For the text-containing cell, return its midpoint in [x, y] coordinate format. 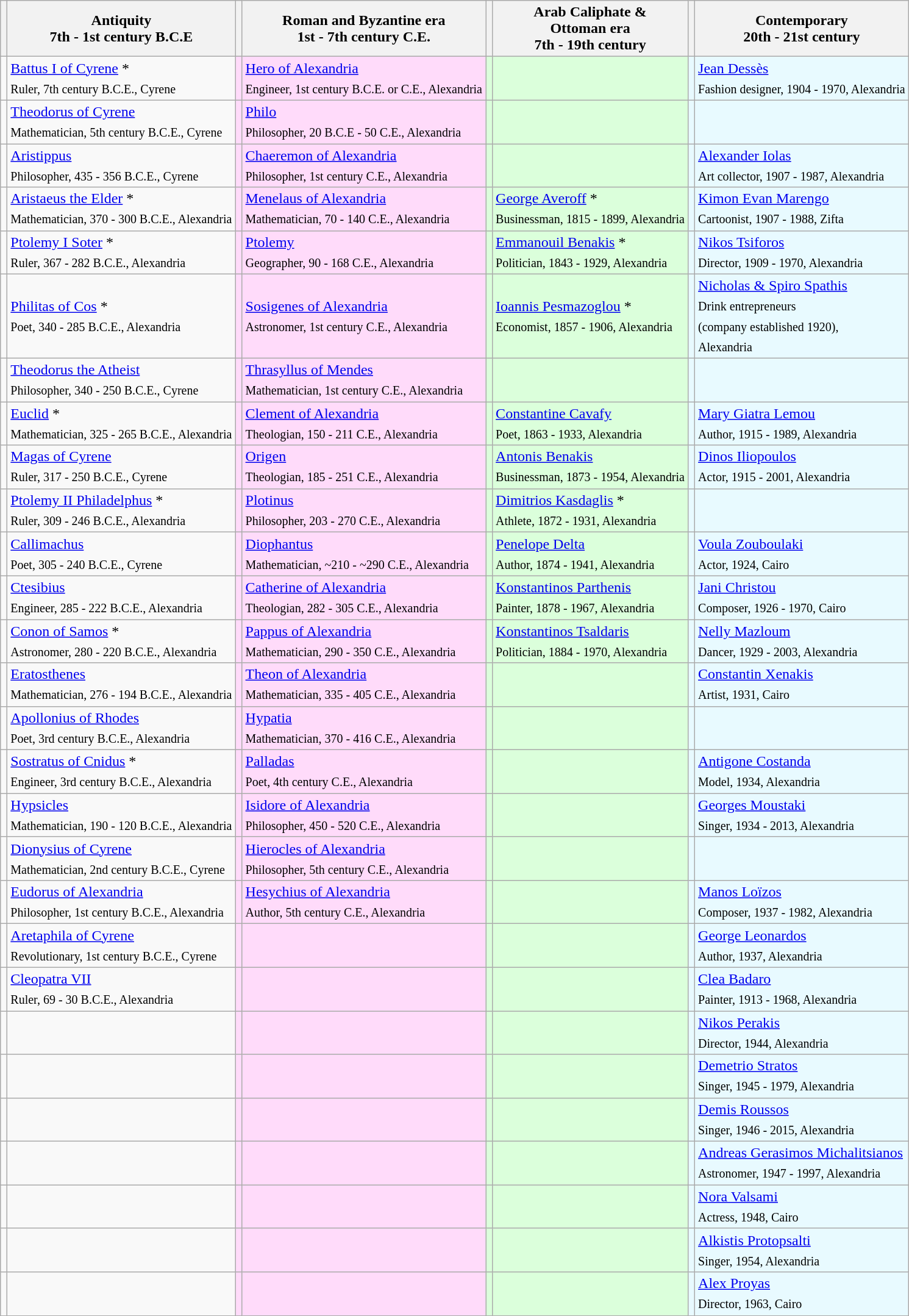
Voula ZouboulakiActor, 1924, Cairo [802, 554]
PhiloPhilosopher, 20 B.C.E - 50 C.E., Alexandria [363, 122]
Constantin XenakisArtist, 1931, Cairo [802, 684]
Conon of Samos *Astronomer, 280 - 220 B.C.E., Alexandria [121, 642]
DiophantusMathematician, ~210 - ~290 C.E., Alexandria [363, 554]
Cleopatra VIIRuler, 69 - 30 B.C.E., Alexandria [121, 989]
Constantine CavafyPoet, 1863 - 1933, Alexandria [590, 423]
Nikos TsiforosDirector, 1909 - 1970, Alexandria [802, 252]
Clea BadaroPainter, 1913 - 1968, Alexandria [802, 989]
Ptolemy II Philadelphus *Ruler, 309 - 246 B.C.E., Alexandria [121, 510]
Hesychius of AlexandriaAuthor, 5th century C.E., Alexandria [363, 903]
Isidore of AlexandriaPhilosopher, 450 - 520 C.E., Alexandria [363, 815]
Demis RoussosSinger, 1946 - 2015, Alexandria [802, 1120]
Kimon Evan MarengoCartoonist, 1907 - 1988, Zifta [802, 209]
Aretaphila of CyreneRevolutionary, 1st century B.C.E., Cyrene [121, 945]
Arab Caliphate &Ottoman era7th - 19th century [590, 29]
Jani ChristouComposer, 1926 - 1970, Cairo [802, 598]
Contemporary20th - 21st century [802, 29]
Battus I of Cyrene *Ruler, 7th century B.C.E., Cyrene [121, 78]
George Averoff *Businessman, 1815 - 1899, Alexandria [590, 209]
PalladasPoet, 4th century C.E., Alexandria [363, 772]
CallimachusPoet, 305 - 240 B.C.E., Cyrene [121, 554]
Konstantinos TsaldarisPolitician, 1884 - 1970, Alexandria [590, 642]
Alkistis ProtopsaltiSinger, 1954, Alexandria [802, 1250]
Nikos PerakisDirector, 1944, Alexandria [802, 1033]
HypatiaMathematician, 370 - 416 C.E., Alexandria [363, 728]
Demetrio StratosSinger, 1945 - 1979, Alexandria [802, 1076]
Konstantinos ParthenisPainter, 1878 - 1967, Alexandria [590, 598]
Theodorus the AtheistPhilosopher, 340 - 250 B.C.E., Cyrene [121, 379]
CtesibiusEngineer, 285 - 222 B.C.E., Alexandria [121, 598]
Antiquity7th - 1st century B.C.E [121, 29]
Sosigenes of AlexandriaAstronomer, 1st century C.E., Alexandria [363, 316]
Apollonius of RhodesPoet, 3rd century B.C.E., Alexandria [121, 728]
HypsiclesMathematician, 190 - 120 B.C.E., Alexandria [121, 815]
Alex ProyasDirector, 1963, Cairo [802, 1294]
Nelly MazloumDancer, 1929 - 2003, Alexandria [802, 642]
Antigone CostandaModel, 1934, Alexandria [802, 772]
Andreas Gerasimos MichalitsianosAstronomer, 1947 - 1997, Alexandria [802, 1164]
Nicholas & Spiro SpathisDrink entrepreneurs(company established 1920), Alexandria [802, 316]
OrigenTheologian, 185 - 251 C.E., Alexandria [363, 467]
Alexander IolasArt collector, 1907 - 1987, Alexandria [802, 166]
Mary Giatra LemouAuthor, 1915 - 1989, Alexandria [802, 423]
Euclid *Mathematician, 325 - 265 B.C.E., Alexandria [121, 423]
Theodorus of CyreneMathematician, 5th century B.C.E., Cyrene [121, 122]
PlotinusPhilosopher, 203 - 270 C.E., Alexandria [363, 510]
Antonis BenakisBusinessman, 1873 - 1954, Alexandria [590, 467]
Manos LoïzosComposer, 1937 - 1982, Alexandria [802, 903]
Chaeremon of AlexandriaPhilosopher, 1st century C.E., Alexandria [363, 166]
Thrasyllus of MendesMathematician, 1st century C.E., Alexandria [363, 379]
Hero of AlexandriaEngineer, 1st century B.C.E. or C.E., Alexandria [363, 78]
Sostratus of Cnidus *Engineer, 3rd century B.C.E., Alexandria [121, 772]
Georges MoustakiSinger, 1934 - 2013, Alexandria [802, 815]
Clement of AlexandriaTheologian, 150 - 211 C.E., Alexandria [363, 423]
Philitas of Cos *Poet, 340 - 285 B.C.E., Alexandria [121, 316]
Theon of AlexandriaMathematician, 335 - 405 C.E., Alexandria [363, 684]
Dionysius of CyreneMathematician, 2nd century B.C.E., Cyrene [121, 859]
Menelaus of AlexandriaMathematician, 70 - 140 C.E., Alexandria [363, 209]
Catherine of AlexandriaTheologian, 282 - 305 C.E., Alexandria [363, 598]
Jean DessèsFashion designer, 1904 - 1970, Alexandria [802, 78]
Roman and Byzantine era1st - 7th century C.E. [363, 29]
AristippusPhilosopher, 435 - 356 B.C.E., Cyrene [121, 166]
Magas of CyreneRuler, 317 - 250 B.C.E., Cyrene [121, 467]
Aristaeus the Elder *Mathematician, 370 - 300 B.C.E., Alexandria [121, 209]
Dimitrios Kasdaglis *Athlete, 1872 - 1931, Alexandria [590, 510]
Nora ValsamiActress, 1948, Cairo [802, 1206]
Ptolemy I Soter *Ruler, 367 - 282 B.C.E., Alexandria [121, 252]
PtolemyGeographer, 90 - 168 C.E., Alexandria [363, 252]
Hierocles of AlexandriaPhilosopher, 5th century C.E., Alexandria [363, 859]
Penelope DeltaAuthor, 1874 - 1941, Alexandria [590, 554]
Dinos IliopoulosActor, 1915 - 2001, Alexandria [802, 467]
Emmanouil Benakis *Politician, 1843 - 1929, Alexandria [590, 252]
George LeonardosAuthor, 1937, Alexandria [802, 945]
Pappus of AlexandriaMathematician, 290 - 350 C.E., Alexandria [363, 642]
Ioannis Pesmazoglou *Economist, 1857 - 1906, Alexandria [590, 316]
EratosthenesMathematician, 276 - 194 B.C.E., Alexandria [121, 684]
Eudorus of AlexandriaPhilosopher, 1st century B.C.E., Alexandria [121, 903]
